Extract the (x, y) coordinate from the center of the cell holding the provided text.  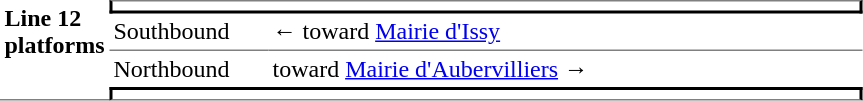
Southbound (188, 33)
Northbound (188, 69)
Line 12 platforms (54, 50)
← toward Mairie d'Issy (565, 33)
toward Mairie d'Aubervilliers → (565, 69)
